Identify which cell holds the provided text, then report its (X, Y) central coordinate. 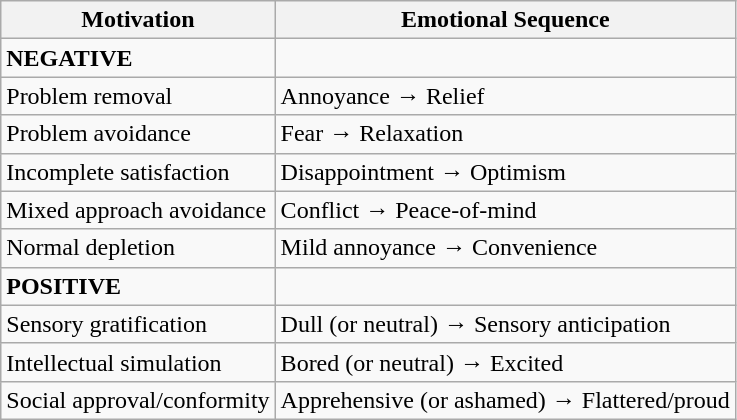
Apprehensive (or ashamed) → Flattered/proud (505, 400)
Emotional Sequence (505, 20)
Disappointment → Optimism (505, 172)
Annoyance → Relief (505, 96)
NEGATIVE (138, 58)
POSITIVE (138, 286)
Dull (or neutral) → Sensory anticipation (505, 324)
Fear → Relaxation (505, 134)
Mild annoyance → Convenience (505, 248)
Bored (or neutral) → Excited (505, 362)
Mixed approach avoidance (138, 210)
Social approval/conformity (138, 400)
Sensory gratification (138, 324)
Normal depletion (138, 248)
Problem avoidance (138, 134)
Problem removal (138, 96)
Intellectual simulation (138, 362)
Conflict → Peace-of-mind (505, 210)
Motivation (138, 20)
Incomplete satisfaction (138, 172)
